Scan for the cell matching the given text and deliver its [x, y] coordinate at center. 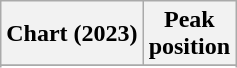
Peakposition [189, 34]
Chart (2023) [72, 34]
